Search for the cell housing the specified text and yield its [X, Y] center coordinate. 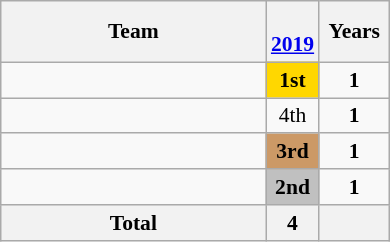
4 [292, 223]
4th [292, 116]
2nd [292, 187]
Total [134, 223]
Team [134, 32]
2019 [292, 32]
1st [292, 80]
3rd [292, 152]
Years [354, 32]
